Search for the cell housing the specified text and yield its (x, y) center coordinate. 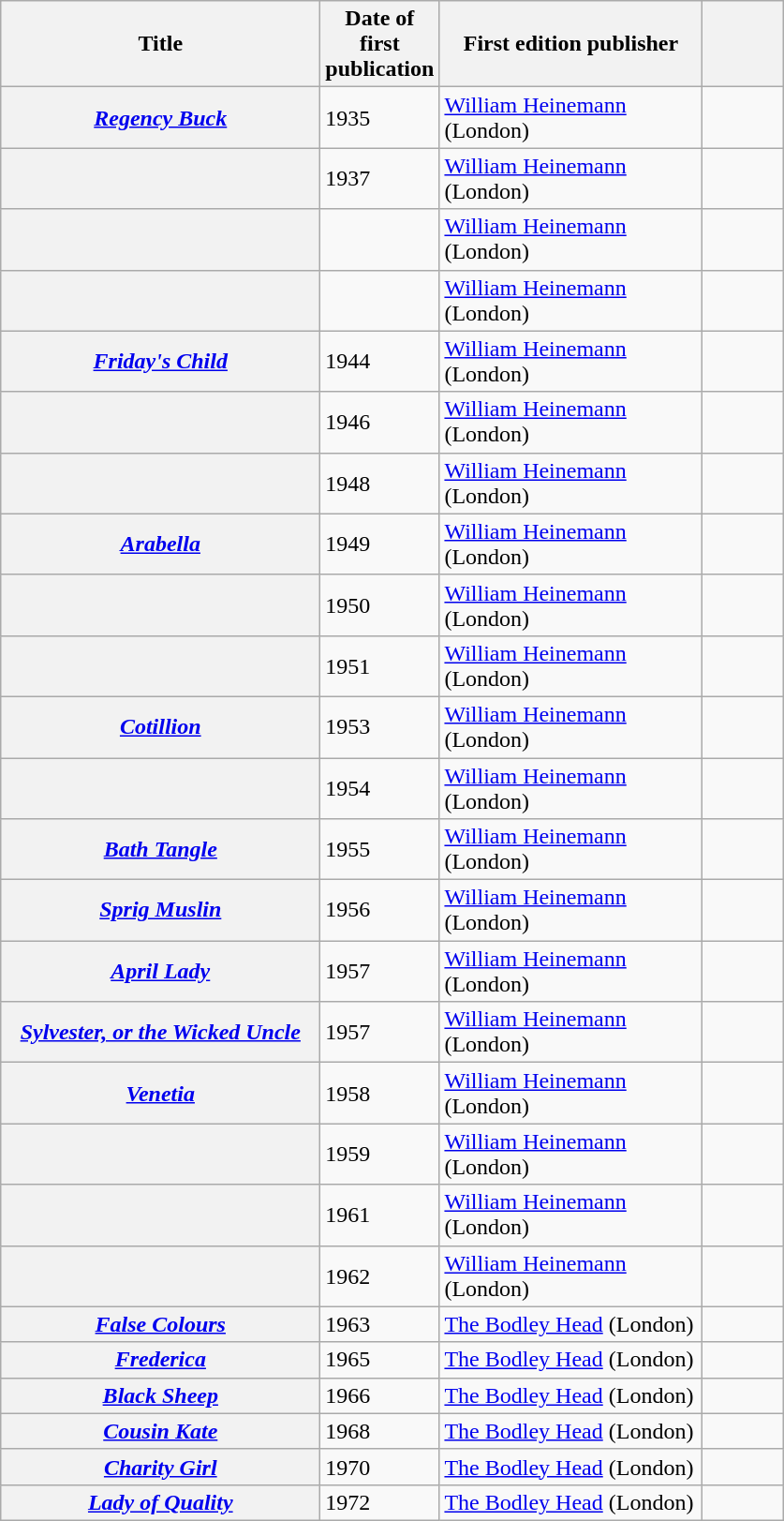
Title (161, 44)
1961 (380, 1215)
1937 (380, 178)
1968 (380, 1431)
1955 (380, 849)
1950 (380, 605)
Date of firstpublication (380, 44)
Charity Girl (161, 1467)
1944 (380, 362)
Frederica (161, 1360)
1970 (380, 1467)
Cousin Kate (161, 1431)
1965 (380, 1360)
Cotillion (161, 727)
April Lady (161, 971)
First edition publisher (571, 44)
1962 (380, 1276)
Lady of Quality (161, 1502)
False Colours (161, 1324)
1954 (380, 787)
1963 (380, 1324)
1951 (380, 665)
Venetia (161, 1093)
1959 (380, 1155)
1966 (380, 1395)
1935 (380, 118)
Black Sheep (161, 1395)
1958 (380, 1093)
Sprig Muslin (161, 911)
1949 (380, 544)
1972 (380, 1502)
1956 (380, 911)
1948 (380, 484)
Regency Buck (161, 118)
Arabella (161, 544)
1946 (380, 422)
Bath Tangle (161, 849)
Friday's Child (161, 362)
1953 (380, 727)
Sylvester, or the Wicked Uncle (161, 1033)
